Output the [X, Y] coordinate of the center of the cell containing the given text.  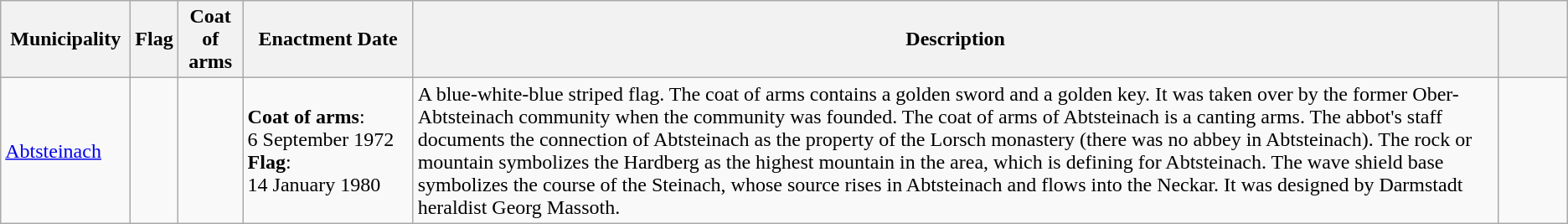
Description [955, 39]
Coat of arms [210, 39]
Abtsteinach [65, 151]
Flag [154, 39]
Enactment Date [328, 39]
Municipality [65, 39]
Coat of arms:6 September 1972Flag:14 January 1980 [328, 151]
